For the text-containing cell, return its midpoint in (X, Y) coordinate format. 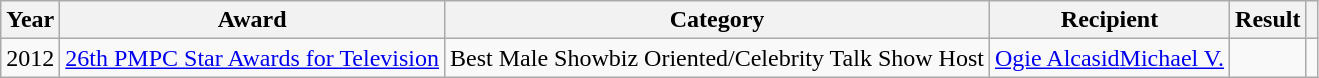
Year (30, 20)
Ogie AlcasidMichael V. (1109, 58)
Category (718, 20)
26th PMPC Star Awards for Television (252, 58)
Best Male Showbiz Oriented/Celebrity Talk Show Host (718, 58)
Award (252, 20)
2012 (30, 58)
Recipient (1109, 20)
Result (1268, 20)
